Identify which cell holds the provided text, then report its (x, y) central coordinate. 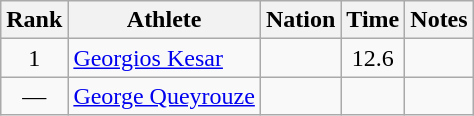
Time (373, 20)
Nation (300, 20)
— (34, 96)
12.6 (373, 58)
Athlete (164, 20)
1 (34, 58)
Georgios Kesar (164, 58)
George Queyrouze (164, 96)
Rank (34, 20)
Notes (439, 20)
